From the cell containing the given text, extract its center point as (x, y) coordinate. 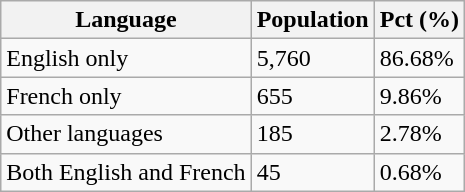
0.68% (419, 172)
English only (126, 58)
655 (312, 96)
9.86% (419, 96)
Language (126, 20)
86.68% (419, 58)
2.78% (419, 134)
Pct (%) (419, 20)
Other languages (126, 134)
45 (312, 172)
5,760 (312, 58)
185 (312, 134)
Both English and French (126, 172)
Population (312, 20)
French only (126, 96)
